From the cell containing the given text, extract its center point as (X, Y) coordinate. 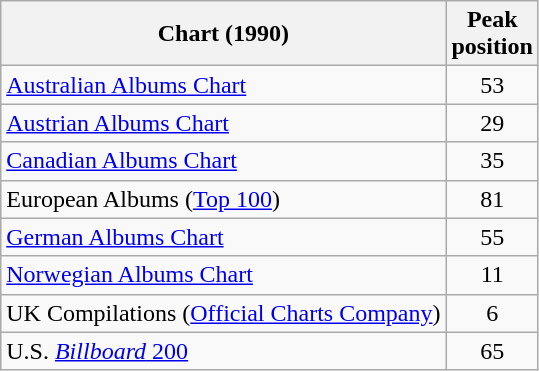
55 (492, 237)
65 (492, 351)
81 (492, 199)
Austrian Albums Chart (224, 123)
Chart (1990) (224, 34)
35 (492, 161)
53 (492, 85)
UK Compilations (Official Charts Company) (224, 313)
Peakposition (492, 34)
Canadian Albums Chart (224, 161)
Norwegian Albums Chart (224, 275)
29 (492, 123)
European Albums (Top 100) (224, 199)
German Albums Chart (224, 237)
11 (492, 275)
6 (492, 313)
U.S. Billboard 200 (224, 351)
Australian Albums Chart (224, 85)
